Scan for the cell matching the given text and deliver its [x, y] coordinate at center. 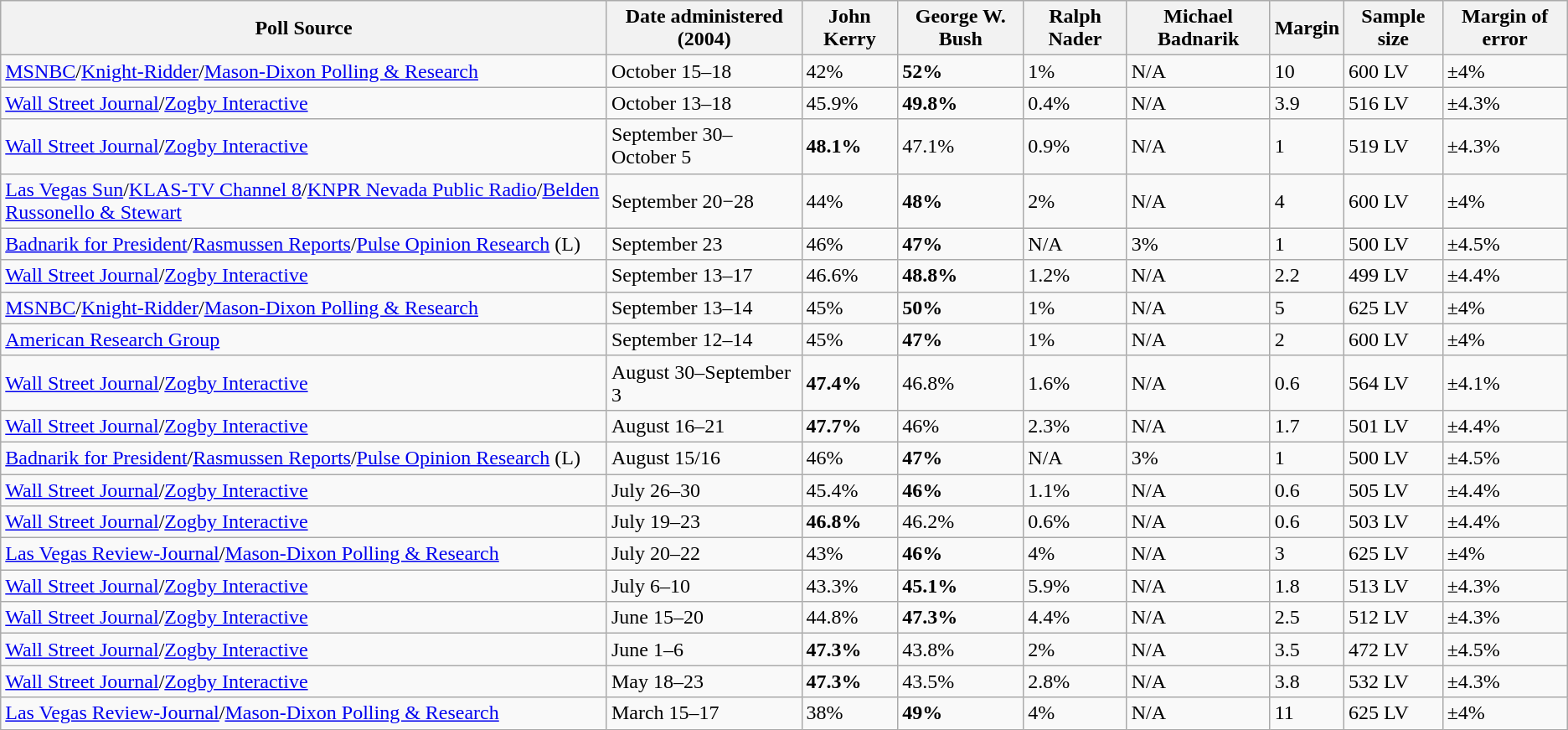
10 [1307, 71]
1.1% [1075, 490]
2 [1307, 339]
Sample size [1394, 28]
513 LV [1394, 586]
564 LV [1394, 382]
11 [1307, 713]
Date administered (2004) [704, 28]
October 13–18 [704, 103]
June 15–20 [704, 618]
5 [1307, 308]
519 LV [1394, 146]
516 LV [1394, 103]
July 20–22 [704, 554]
3 [1307, 554]
505 LV [1394, 490]
48% [961, 201]
44% [849, 201]
0.6% [1075, 522]
August 15/16 [704, 458]
August 16–21 [704, 426]
512 LV [1394, 618]
John Kerry [849, 28]
49.8% [961, 103]
1.6% [1075, 382]
Michael Badnarik [1198, 28]
July 6–10 [704, 586]
1.2% [1075, 276]
4 [1307, 201]
American Research Group [304, 339]
48.1% [849, 146]
48.8% [961, 276]
46.6% [849, 276]
50% [961, 308]
46.2% [961, 522]
503 LV [1394, 522]
September 30–October 5 [704, 146]
Margin [1307, 28]
June 1–6 [704, 650]
August 30–September 3 [704, 382]
Margin of error [1504, 28]
43.8% [961, 650]
March 15–17 [704, 713]
July 19–23 [704, 522]
2.2 [1307, 276]
1.7 [1307, 426]
47.7% [849, 426]
5.9% [1075, 586]
September 13–14 [704, 308]
George W. Bush [961, 28]
September 13–17 [704, 276]
49% [961, 713]
Poll Source [304, 28]
45.9% [849, 103]
499 LV [1394, 276]
October 15–18 [704, 71]
4.4% [1075, 618]
47.1% [961, 146]
2.3% [1075, 426]
3.5 [1307, 650]
September 23 [704, 244]
44.8% [849, 618]
±4.1% [1504, 382]
0.4% [1075, 103]
2.5 [1307, 618]
43.3% [849, 586]
472 LV [1394, 650]
52% [961, 71]
Ralph Nader [1075, 28]
43.5% [961, 681]
September 12–14 [704, 339]
July 26–30 [704, 490]
2.8% [1075, 681]
Las Vegas Sun/KLAS-TV Channel 8/KNPR Nevada Public Radio/Belden Russonello & Stewart [304, 201]
43% [849, 554]
0.9% [1075, 146]
47.4% [849, 382]
45.1% [961, 586]
42% [849, 71]
38% [849, 713]
September 20−28 [704, 201]
3.9 [1307, 103]
3.8 [1307, 681]
501 LV [1394, 426]
532 LV [1394, 681]
May 18–23 [704, 681]
45.4% [849, 490]
1.8 [1307, 586]
